Capture the cell that displays the provided text and extract its (X, Y) central coordinate. 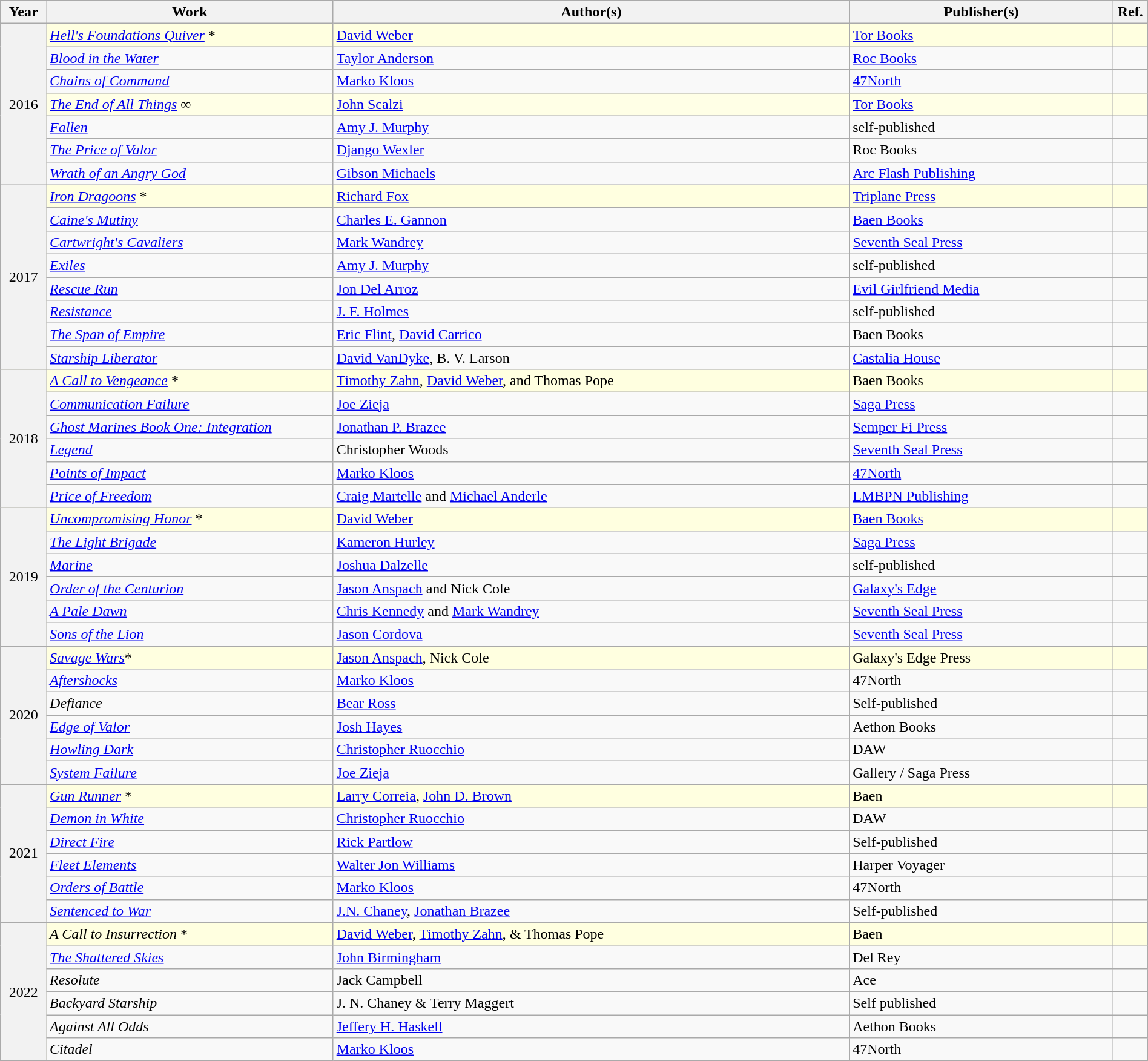
Sons of the Lion (190, 634)
Chains of Command (190, 81)
Del Rey (981, 957)
Citadel (190, 1049)
Savage Wars* (190, 657)
Ref. (1130, 12)
Iron Dragoons * (190, 196)
Rescue Run (190, 289)
The End of All Things ∞ (190, 104)
A Call to Vengeance * (190, 381)
Gallery / Saga Press (981, 773)
Jeffery H. Haskell (591, 1026)
Christopher Woods (591, 450)
System Failure (190, 773)
The Light Brigade (190, 542)
John Scalzi (591, 104)
Chris Kennedy and Mark Wandrey (591, 611)
Resistance (190, 312)
Jack Campbell (591, 980)
Gibson Michaels (591, 173)
Kameron Hurley (591, 542)
LMBPN Publishing (981, 496)
The Price of Valor (190, 150)
Richard Fox (591, 196)
Evil Girlfriend Media (981, 289)
Gun Runner * (190, 796)
Mark Wandrey (591, 242)
Rick Partlow (591, 842)
Fleet Elements (190, 865)
John Birmingham (591, 957)
Direct Fire (190, 842)
Jon Del Arroz (591, 289)
Taylor Anderson (591, 58)
The Shattered Skies (190, 957)
J. N. Chaney & Terry Maggert (591, 1003)
Wrath of an Angry God (190, 173)
Jason Anspach, Nick Cole (591, 657)
Larry Correia, John D. Brown (591, 796)
Django Wexler (591, 150)
Sentenced to War (190, 911)
Work (190, 12)
Semper Fi Press (981, 427)
2020 (24, 715)
2017 (24, 277)
Year (24, 12)
David VanDyke, B. V. Larson (591, 358)
2022 (24, 991)
The Span of Empire (190, 335)
2018 (24, 438)
Eric Flint, David Carrico (591, 335)
Points of Impact (190, 473)
Bear Ross (591, 704)
J.N. Chaney, Jonathan Brazee (591, 911)
Author(s) (591, 12)
Cartwright's Cavaliers (190, 242)
Against All Odds (190, 1026)
Publisher(s) (981, 12)
2021 (24, 853)
Order of the Centurion (190, 588)
A Pale Dawn (190, 611)
Josh Hayes (591, 727)
A Call to Insurrection * (190, 934)
Jason Cordova (591, 634)
Hell's Foundations Quiver * (190, 35)
Legend (190, 450)
Charles E. Gannon (591, 219)
Blood in the Water (190, 58)
Jason Anspach and Nick Cole (591, 588)
Howling Dark (190, 750)
Galaxy's Edge Press (981, 657)
Ace (981, 980)
Edge of Valor (190, 727)
Caine's Mutiny (190, 219)
Orders of Battle (190, 888)
Exiles (190, 265)
Jonathan P. Brazee (591, 427)
Self published (981, 1003)
Timothy Zahn, David Weber, and Thomas Pope (591, 381)
Resolute (190, 980)
Backyard Starship (190, 1003)
Triplane Press (981, 196)
Defiance (190, 704)
Joshua Dalzelle (591, 565)
2019 (24, 577)
Ghost Marines Book One: Integration (190, 427)
2016 (24, 104)
Uncompromising Honor * (190, 519)
David Weber, Timothy Zahn, & Thomas Pope (591, 934)
Price of Freedom (190, 496)
Craig Martelle and Michael Anderle (591, 496)
Harper Voyager (981, 865)
Arc Flash Publishing (981, 173)
Fallen (190, 127)
Walter Jon Williams (591, 865)
Starship Liberator (190, 358)
Aftershocks (190, 681)
J. F. Holmes (591, 312)
Marine (190, 565)
Demon in White (190, 819)
Castalia House (981, 358)
Communication Failure (190, 404)
Galaxy's Edge (981, 588)
